Detect which cell encompasses the target text, then output its [x, y] center coordinate. 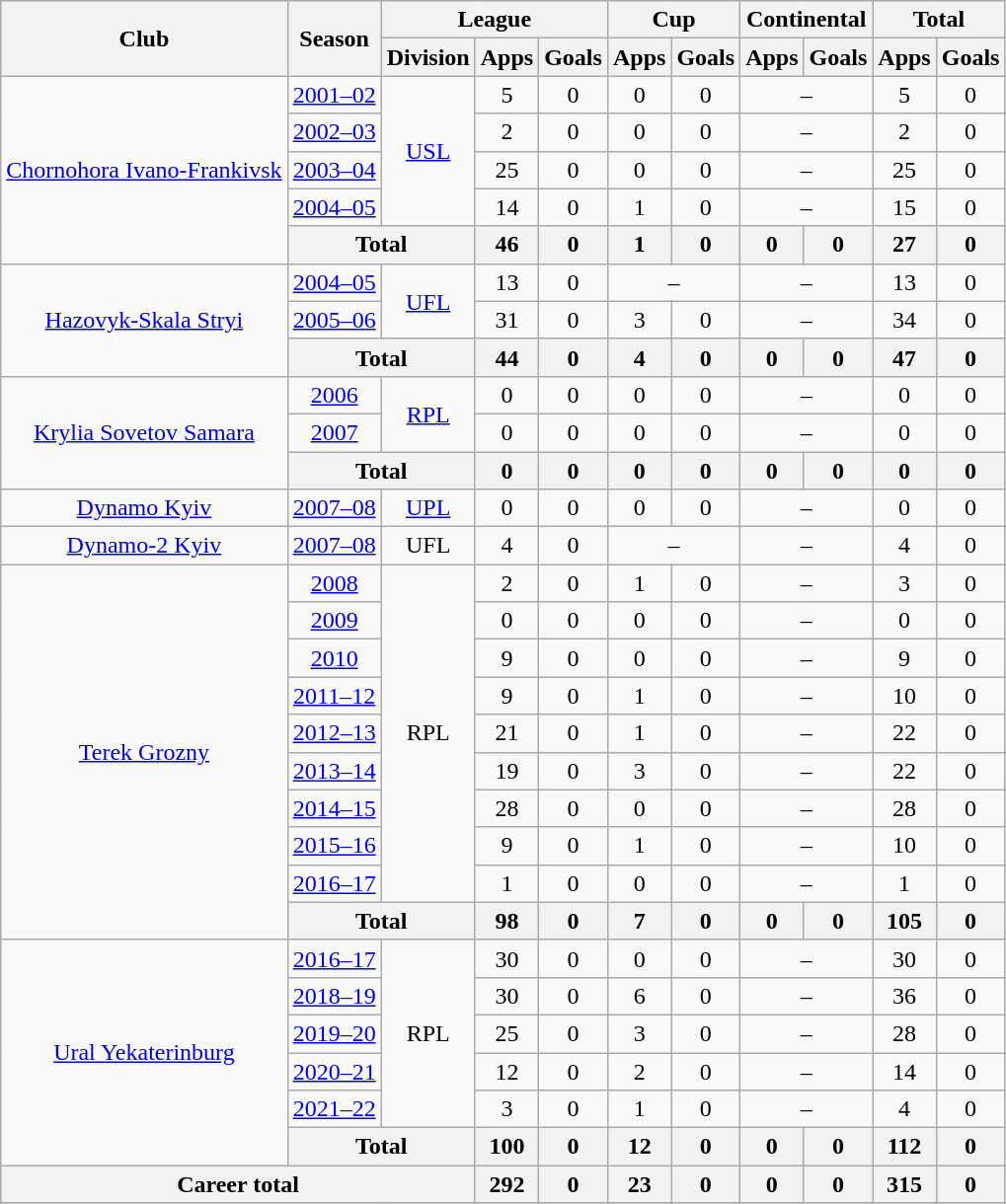
2019–20 [334, 1033]
UPL [428, 508]
2012–13 [334, 733]
2006 [334, 395]
7 [639, 921]
23 [639, 1184]
2020–21 [334, 1071]
Hazovyk-Skala Stryi [144, 320]
2002–03 [334, 132]
292 [506, 1184]
44 [506, 357]
2008 [334, 583]
League [494, 20]
Season [334, 38]
2009 [334, 621]
2018–19 [334, 996]
2007 [334, 432]
21 [506, 733]
47 [904, 357]
36 [904, 996]
46 [506, 245]
27 [904, 245]
100 [506, 1147]
2011–12 [334, 696]
Career total [238, 1184]
315 [904, 1184]
2003–04 [334, 170]
105 [904, 921]
34 [904, 320]
6 [639, 996]
Dynamo Kyiv [144, 508]
31 [506, 320]
98 [506, 921]
Continental [807, 20]
Chornohora Ivano-Frankivsk [144, 170]
Terek Grozny [144, 752]
Krylia Sovetov Samara [144, 432]
2021–22 [334, 1109]
Dynamo-2 Kyiv [144, 546]
2005–06 [334, 320]
Ural Yekaterinburg [144, 1052]
2014–15 [334, 808]
15 [904, 207]
19 [506, 771]
2015–16 [334, 846]
Cup [673, 20]
Club [144, 38]
2001–02 [334, 95]
2013–14 [334, 771]
2010 [334, 658]
USL [428, 151]
Division [428, 57]
112 [904, 1147]
